Return [x, y] of the center of cell containing provided text 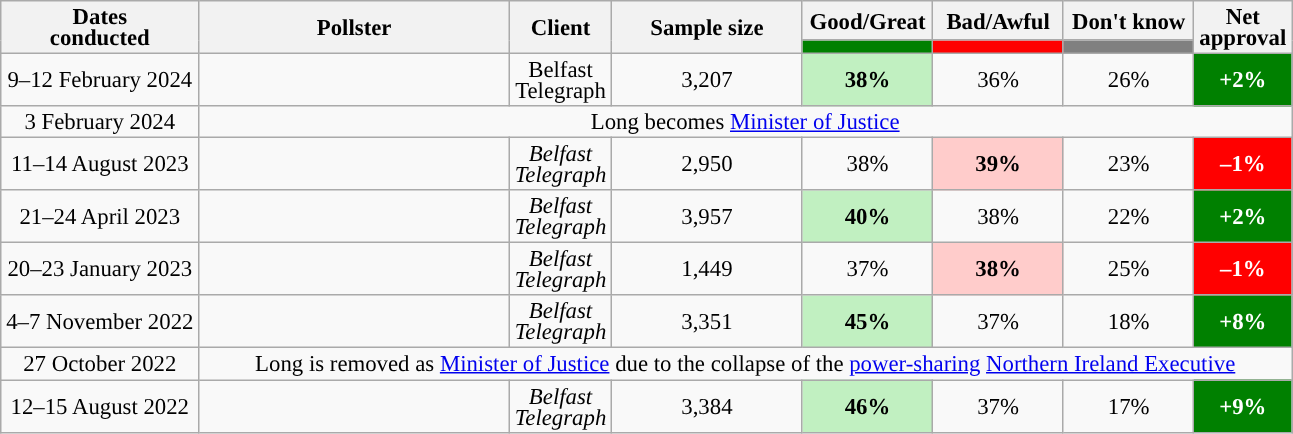
22% [1128, 216]
4–7 November 2022 [100, 322]
3,351 [708, 322]
3,957 [708, 216]
2,950 [708, 164]
Don't know [1128, 20]
3,384 [708, 406]
11–14 August 2023 [100, 164]
Good/Great [868, 20]
Net approval [1243, 28]
Datesconducted [100, 28]
Long is removed as Minister of Justice due to the collapse of the power-sharing Northern Ireland Executive [746, 364]
12–15 August 2022 [100, 406]
Client [560, 28]
21–24 April 2023 [100, 216]
Pollster [354, 28]
18% [1128, 322]
36% [998, 80]
3,207 [708, 80]
45% [868, 322]
17% [1128, 406]
27 October 2022 [100, 364]
Bad/Awful [998, 20]
+9% [1243, 406]
39% [998, 164]
20–23 January 2023 [100, 270]
23% [1128, 164]
46% [868, 406]
40% [868, 216]
+8% [1243, 322]
25% [1128, 270]
Long becomes Minister of Justice [746, 122]
3 February 2024 [100, 122]
1,449 [708, 270]
26% [1128, 80]
Sample size [708, 28]
9–12 February 2024 [100, 80]
